Identify which cell holds the provided text, then report its [x, y] central coordinate. 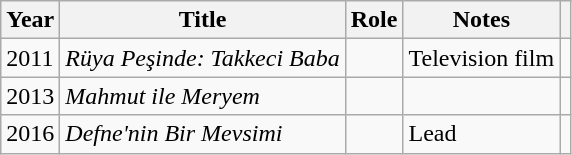
Role [374, 20]
Year [30, 20]
Title [202, 20]
Mahmut ile Meryem [202, 96]
Lead [482, 134]
Rüya Peşinde: Takkeci Baba [202, 58]
2011 [30, 58]
2013 [30, 96]
Television film [482, 58]
Notes [482, 20]
2016 [30, 134]
Defne'nin Bir Mevsimi [202, 134]
